Return [X, Y] of the center of cell containing provided text 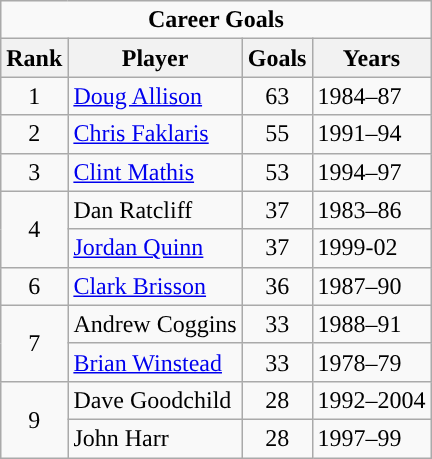
Clark Brisson [155, 286]
Andrew Coggins [155, 324]
John Harr [155, 438]
1997–99 [372, 438]
1983–86 [372, 210]
2 [34, 134]
9 [34, 419]
36 [277, 286]
Brian Winstead [155, 362]
Goals [277, 58]
Chris Faklaris [155, 134]
1994–97 [372, 172]
55 [277, 134]
6 [34, 286]
Player [155, 58]
Jordan Quinn [155, 248]
Rank [34, 58]
Clint Mathis [155, 172]
1978–79 [372, 362]
Dave Goodchild [155, 400]
Doug Allison [155, 96]
1992–2004 [372, 400]
1984–87 [372, 96]
1988–91 [372, 324]
1987–90 [372, 286]
1991–94 [372, 134]
53 [277, 172]
Dan Ratcliff [155, 210]
1999-02 [372, 248]
63 [277, 96]
Career Goals [216, 20]
1 [34, 96]
3 [34, 172]
7 [34, 343]
4 [34, 229]
Years [372, 58]
